Search for the cell housing the specified text and yield its [x, y] center coordinate. 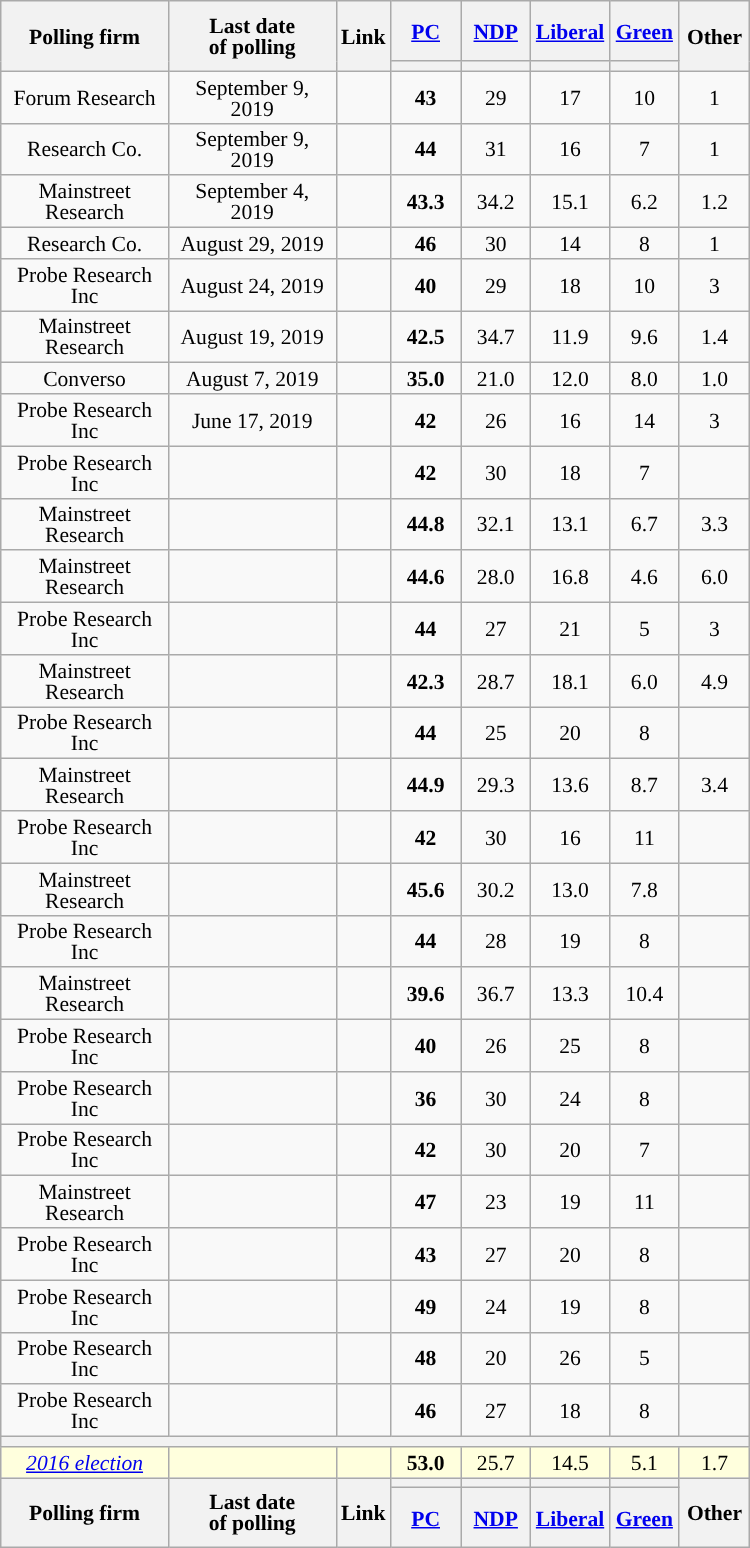
3.4 [714, 785]
44.6 [426, 577]
45.6 [426, 889]
18.1 [570, 681]
9.6 [644, 337]
42.3 [426, 681]
8.7 [644, 785]
13.0 [570, 889]
August 19, 2019 [252, 337]
6.2 [644, 202]
September 4, 2019 [252, 202]
32.1 [496, 524]
16.8 [570, 577]
11.9 [570, 337]
28.0 [496, 577]
36 [426, 1098]
August 7, 2019 [252, 378]
48 [426, 1358]
12.0 [570, 378]
17 [570, 97]
23 [496, 1202]
10.4 [644, 994]
4.6 [644, 577]
34.2 [496, 202]
21.0 [496, 378]
2016 election [85, 1462]
Forum Research [85, 97]
31 [496, 149]
1.0 [714, 378]
25.7 [496, 1462]
5.1 [644, 1462]
13.6 [570, 785]
4.9 [714, 681]
34.7 [496, 337]
44.9 [426, 785]
June 17, 2019 [252, 420]
1.7 [714, 1462]
7.8 [644, 889]
35.0 [426, 378]
1.2 [714, 202]
43.3 [426, 202]
6.7 [644, 524]
49 [426, 1306]
August 29, 2019 [252, 244]
August 24, 2019 [252, 285]
8.0 [644, 378]
3.3 [714, 524]
13.1 [570, 524]
28.7 [496, 681]
39.6 [426, 994]
47 [426, 1202]
42.5 [426, 337]
29.3 [496, 785]
15.1 [570, 202]
14.5 [570, 1462]
44.8 [426, 524]
53.0 [426, 1462]
36.7 [496, 994]
28 [496, 941]
1.4 [714, 337]
21 [570, 629]
Converso [85, 378]
30.2 [496, 889]
13.3 [570, 994]
